Capture the cell that displays the provided text and extract its (X, Y) central coordinate. 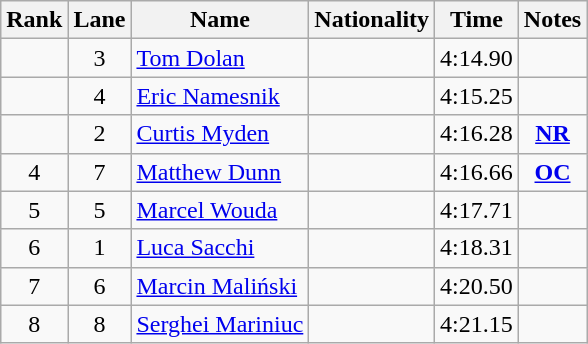
Curtis Myden (220, 134)
Marcel Wouda (220, 210)
4:17.71 (477, 210)
Marcin Maliński (220, 286)
Luca Sacchi (220, 248)
Nationality (372, 20)
Rank (34, 20)
NR (552, 134)
4:18.31 (477, 248)
Serghei Mariniuc (220, 324)
4:21.15 (477, 324)
4:20.50 (477, 286)
1 (100, 248)
3 (100, 58)
Tom Dolan (220, 58)
Matthew Dunn (220, 172)
4:16.66 (477, 172)
Time (477, 20)
Notes (552, 20)
2 (100, 134)
Name (220, 20)
4:15.25 (477, 96)
Lane (100, 20)
Eric Namesnik (220, 96)
OC (552, 172)
4:16.28 (477, 134)
4:14.90 (477, 58)
